Pinpoint the cell where the given text exists, returning its [x, y] midpoint coordinate. 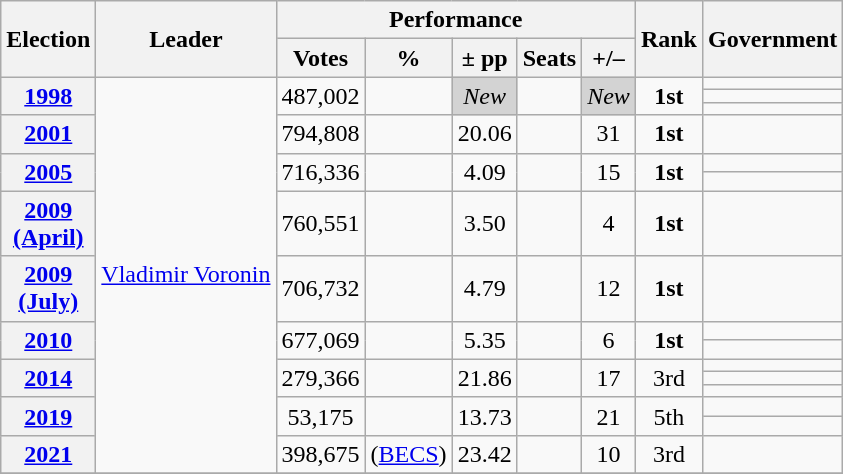
760,551 [320, 224]
2001 [48, 134]
12 [609, 288]
5th [668, 416]
10 [609, 454]
23.42 [484, 454]
Performance [456, 20]
2010 [48, 340]
21 [609, 416]
Election [48, 39]
Leader [186, 39]
31 [609, 134]
+/– [609, 58]
706,732 [320, 288]
6 [609, 340]
Rank [668, 39]
20.06 [484, 134]
1998 [48, 96]
17 [609, 378]
5.35 [484, 340]
± pp [484, 58]
677,069 [320, 340]
Votes [320, 58]
Seats [549, 58]
2014 [48, 378]
487,002 [320, 96]
2009(July) [48, 288]
21.86 [484, 378]
53,175 [320, 416]
279,366 [320, 378]
2005 [48, 172]
4.79 [484, 288]
794,808 [320, 134]
15 [609, 172]
% [408, 58]
Vladimir Voronin [186, 276]
Government [772, 39]
398,675 [320, 454]
2019 [48, 416]
13.73 [484, 416]
3.50 [484, 224]
4.09 [484, 172]
2021 [48, 454]
2009(April) [48, 224]
(BECS) [408, 454]
4 [609, 224]
716,336 [320, 172]
